From the cell containing the given text, extract its center point as (x, y) coordinate. 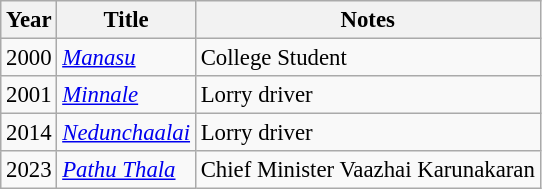
Title (126, 20)
College Student (368, 58)
2000 (29, 58)
2001 (29, 95)
Minnale (126, 95)
Nedunchaalai (126, 133)
Chief Minister Vaazhai Karunakaran (368, 170)
Year (29, 20)
2014 (29, 133)
2023 (29, 170)
Pathu Thala (126, 170)
Notes (368, 20)
Manasu (126, 58)
